Scan for the cell matching the given text and deliver its [X, Y] coordinate at center. 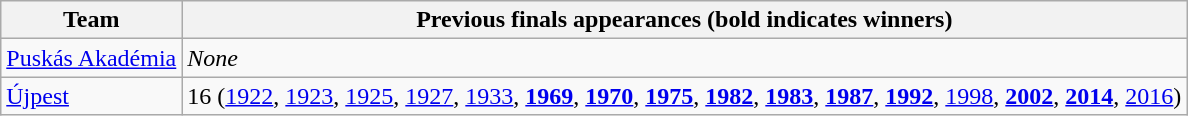
Újpest [92, 96]
None [684, 58]
Team [92, 20]
Puskás Akadémia [92, 58]
16 (1922, 1923, 1925, 1927, 1933, 1969, 1970, 1975, 1982, 1983, 1987, 1992, 1998, 2002, 2014, 2016) [684, 96]
Previous finals appearances (bold indicates winners) [684, 20]
